Output the (x, y) coordinate of the center of the cell containing the given text.  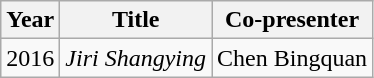
2016 (30, 58)
Title (136, 20)
Jiri Shangying (136, 58)
Year (30, 20)
Co-presenter (292, 20)
Chen Bingquan (292, 58)
